Extract the (X, Y) coordinate from the center of the cell holding the provided text.  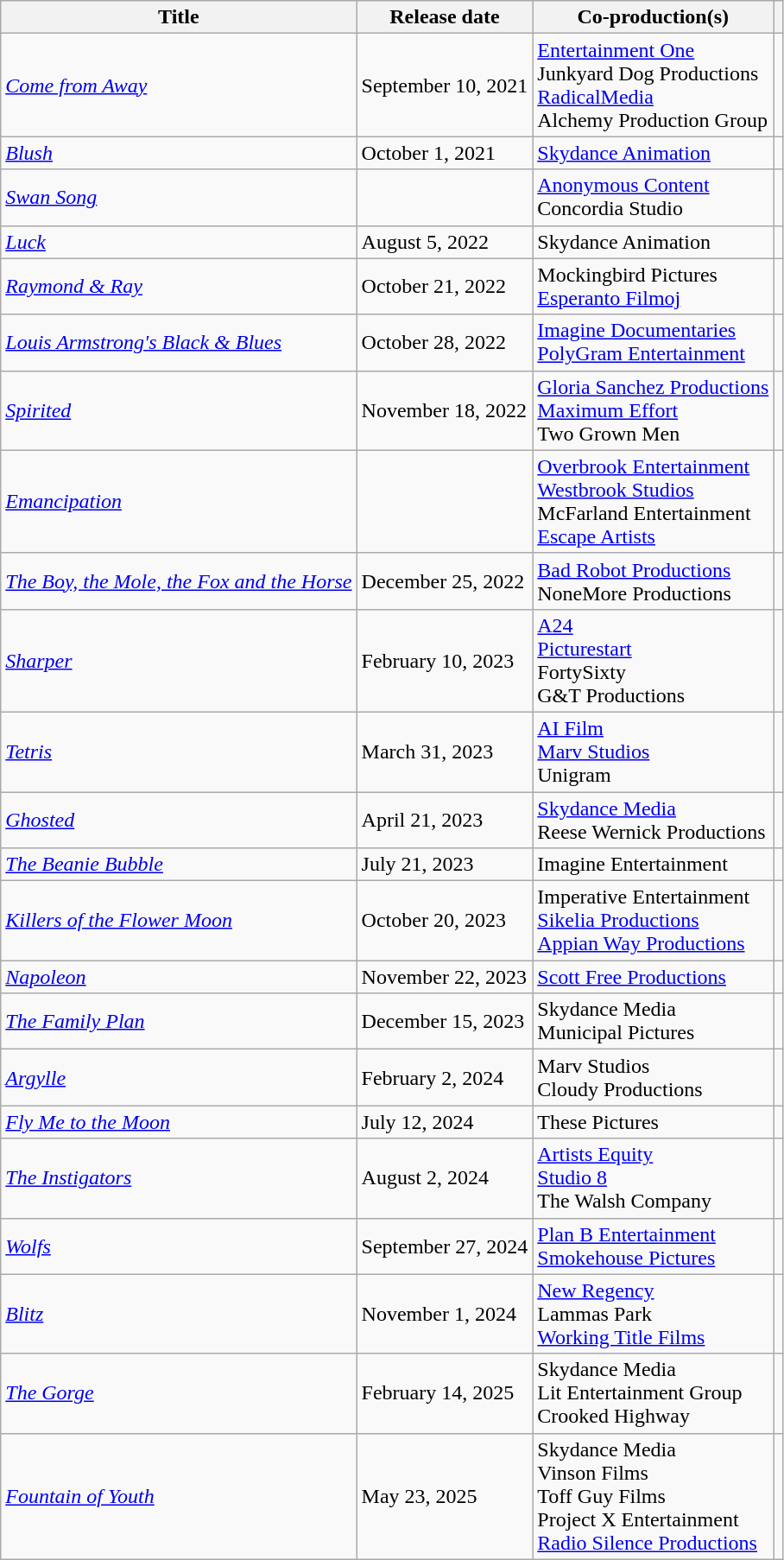
Overbrook EntertainmentWestbrook StudiosMcFarland EntertainmentEscape Artists (653, 501)
Sharper (179, 660)
Louis Armstrong's Black & Blues (179, 342)
August 5, 2022 (445, 242)
Artists EquityStudio 8The Walsh Company (653, 1178)
Imagine Entertainment (653, 865)
March 31, 2023 (445, 751)
April 21, 2023 (445, 819)
The Beanie Bubble (179, 865)
July 12, 2024 (445, 1122)
Mockingbird PicturesEsperanto Filmoj (653, 287)
The Family Plan (179, 1021)
December 15, 2023 (445, 1021)
Entertainment OneJunkyard Dog ProductionsRadicalMediaAlchemy Production Group (653, 85)
Skydance MediaMunicipal Pictures (653, 1021)
Blitz (179, 1314)
Tetris (179, 751)
February 10, 2023 (445, 660)
New RegencyLammas ParkWorking Title Films (653, 1314)
Skydance MediaReese Wernick Productions (653, 819)
November 22, 2023 (445, 977)
December 25, 2022 (445, 580)
August 2, 2024 (445, 1178)
October 1, 2021 (445, 153)
November 18, 2022 (445, 410)
Ghosted (179, 819)
The Gorge (179, 1393)
Blush (179, 153)
November 1, 2024 (445, 1314)
Skydance MediaVinson FilmsToff Guy FilmsProject X EntertainmentRadio Silence Productions (653, 1496)
Swan Song (179, 197)
Emancipation (179, 501)
Anonymous ContentConcordia Studio (653, 197)
September 10, 2021 (445, 85)
A24PicturestartFortySixtyG&T Productions (653, 660)
Fly Me to the Moon (179, 1122)
The Instigators (179, 1178)
September 27, 2024 (445, 1246)
Plan B EntertainmentSmokehouse Pictures (653, 1246)
Luck (179, 242)
Napoleon (179, 977)
These Pictures (653, 1122)
Spirited (179, 410)
July 21, 2023 (445, 865)
October 20, 2023 (445, 921)
Come from Away (179, 85)
May 23, 2025 (445, 1496)
AI FilmMarv StudiosUnigram (653, 751)
Scott Free Productions (653, 977)
Imperative EntertainmentSikelia ProductionsAppian Way Productions (653, 921)
Bad Robot ProductionsNoneMore Productions (653, 580)
Title (179, 17)
Killers of the Flower Moon (179, 921)
February 2, 2024 (445, 1078)
October 28, 2022 (445, 342)
Argylle (179, 1078)
Fountain of Youth (179, 1496)
February 14, 2025 (445, 1393)
Skydance MediaLit Entertainment GroupCrooked Highway (653, 1393)
October 21, 2022 (445, 287)
Release date (445, 17)
Imagine DocumentariesPolyGram Entertainment (653, 342)
Gloria Sanchez ProductionsMaximum EffortTwo Grown Men (653, 410)
Co-production(s) (653, 17)
Wolfs (179, 1246)
Raymond & Ray (179, 287)
The Boy, the Mole, the Fox and the Horse (179, 580)
Marv StudiosCloudy Productions (653, 1078)
